From the cell containing the given text, extract its center point as (x, y) coordinate. 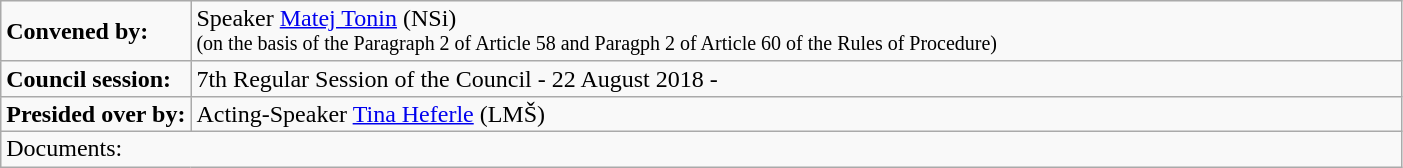
Speaker Matej Tonin (NSi)(on the basis of the Paragraph 2 of Article 58 and Paragph 2 of Article 60 of the Rules of Procedure) (796, 32)
Acting-Speaker Tina Heferle (LMŠ) (796, 114)
Documents: (702, 148)
7th Regular Session of the Council - 22 August 2018 - (796, 78)
Presided over by: (96, 114)
Council session: (96, 78)
Convened by: (96, 32)
